For the text-containing cell, return its midpoint in [X, Y] coordinate format. 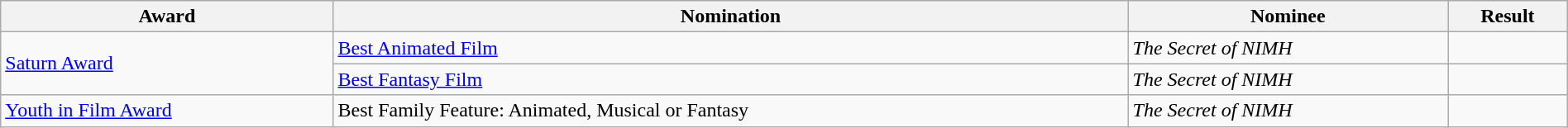
Best Fantasy Film [731, 79]
Youth in Film Award [167, 111]
Nomination [731, 17]
Nominee [1288, 17]
Result [1508, 17]
Saturn Award [167, 64]
Award [167, 17]
Best Animated Film [731, 48]
Best Family Feature: Animated, Musical or Fantasy [731, 111]
